Output the (X, Y) coordinate of the center of the cell containing the given text.  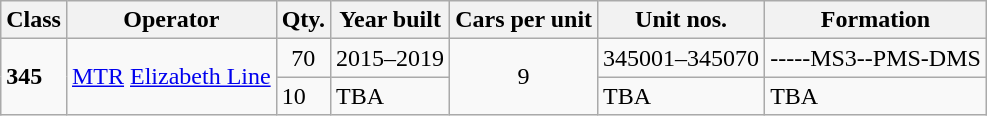
10 (303, 96)
Formation (876, 20)
70 (303, 58)
Class (34, 20)
345 (34, 77)
-----MS3--PMS-DMS (876, 58)
9 (524, 77)
Unit nos. (682, 20)
Qty. (303, 20)
Cars per unit (524, 20)
MTR Elizabeth Line (171, 77)
2015–2019 (390, 58)
Year built (390, 20)
Operator (171, 20)
345001–345070 (682, 58)
